Output the (X, Y) coordinate of the center of the cell containing the given text.  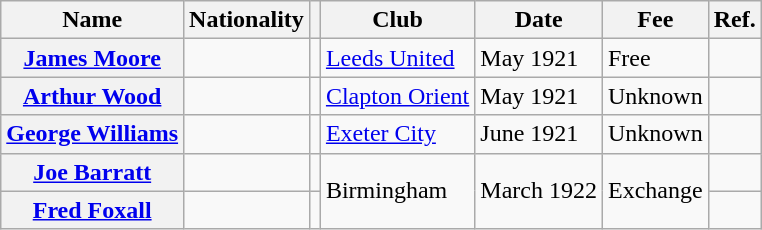
Exchange (655, 191)
Fred Foxall (92, 210)
Arthur Wood (92, 96)
Leeds United (397, 58)
James Moore (92, 58)
Clapton Orient (397, 96)
Nationality (247, 20)
Birmingham (397, 191)
June 1921 (539, 134)
George Williams (92, 134)
Exeter City (397, 134)
Club (397, 20)
Fee (655, 20)
Date (539, 20)
Name (92, 20)
March 1922 (539, 191)
Joe Barratt (92, 172)
Ref. (734, 20)
Free (655, 58)
